Determine the [X, Y] coordinate at the center of the cell enclosing the given text.  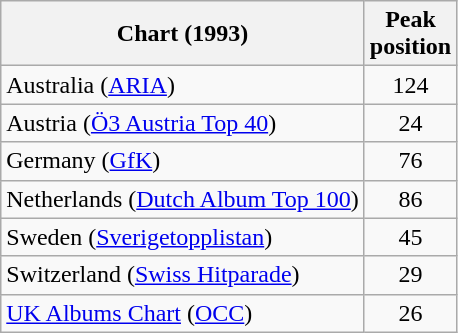
45 [410, 237]
Germany (GfK) [183, 161]
Switzerland (Swiss Hitparade) [183, 275]
Sweden (Sverigetopplistan) [183, 237]
Netherlands (Dutch Album Top 100) [183, 199]
76 [410, 161]
Chart (1993) [183, 34]
Australia (ARIA) [183, 85]
86 [410, 199]
26 [410, 313]
UK Albums Chart (OCC) [183, 313]
24 [410, 123]
Austria (Ö3 Austria Top 40) [183, 123]
Peakposition [410, 34]
124 [410, 85]
29 [410, 275]
